Output the (x, y) coordinate of the center of the cell containing the given text.  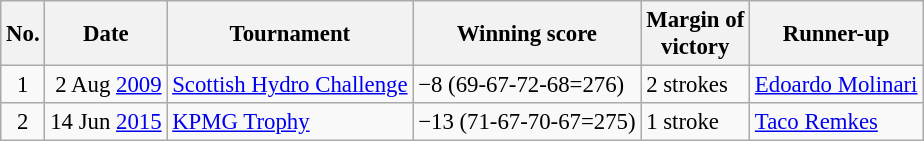
Tournament (290, 34)
2 Aug 2009 (106, 85)
Scottish Hydro Challenge (290, 85)
Edoardo Molinari (836, 85)
Winning score (527, 34)
2 strokes (696, 85)
14 Jun 2015 (106, 122)
KPMG Trophy (290, 122)
1 stroke (696, 122)
1 (23, 85)
No. (23, 34)
Date (106, 34)
Taco Remkes (836, 122)
−8 (69-67-72-68=276) (527, 85)
Margin ofvictory (696, 34)
2 (23, 122)
Runner-up (836, 34)
−13 (71-67-70-67=275) (527, 122)
